Capture the cell that displays the provided text and extract its (x, y) central coordinate. 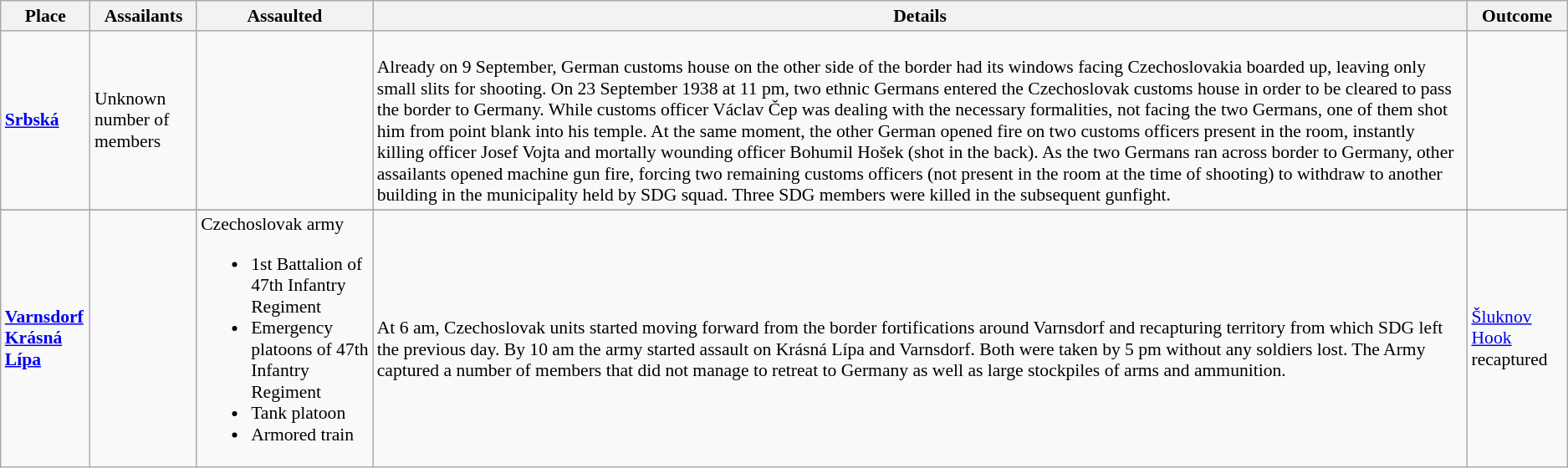
Place (45, 16)
VarnsdorfKrásná Lípa (45, 338)
Outcome (1517, 16)
Srbská (45, 120)
Unknown number of members (144, 120)
Assaulted (284, 16)
Assailants (144, 16)
Details (920, 16)
Czechoslovak army1st Battalion of 47th Infantry RegimentEmergency platoons of 47th Infantry RegimentTank platoonArmored train (284, 338)
Šluknov Hook recaptured (1517, 338)
